For the text-containing cell, return its midpoint in [X, Y] coordinate format. 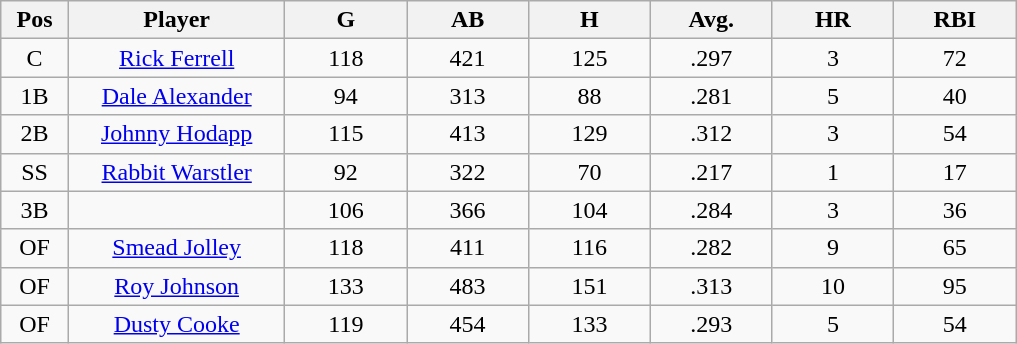
Rabbit Warstler [176, 172]
115 [346, 134]
Avg. [711, 20]
72 [955, 58]
17 [955, 172]
Dusty Cooke [176, 324]
Smead Jolley [176, 248]
116 [589, 248]
119 [346, 324]
95 [955, 286]
Roy Johnson [176, 286]
104 [589, 210]
.282 [711, 248]
.297 [711, 58]
421 [468, 58]
Dale Alexander [176, 96]
RBI [955, 20]
322 [468, 172]
65 [955, 248]
106 [346, 210]
.312 [711, 134]
.217 [711, 172]
Johnny Hodapp [176, 134]
Pos [35, 20]
70 [589, 172]
.281 [711, 96]
.313 [711, 286]
151 [589, 286]
Rick Ferrell [176, 58]
G [346, 20]
10 [833, 286]
483 [468, 286]
HR [833, 20]
411 [468, 248]
1B [35, 96]
413 [468, 134]
125 [589, 58]
454 [468, 324]
40 [955, 96]
.284 [711, 210]
AB [468, 20]
3B [35, 210]
SS [35, 172]
36 [955, 210]
1 [833, 172]
.293 [711, 324]
366 [468, 210]
H [589, 20]
94 [346, 96]
313 [468, 96]
9 [833, 248]
C [35, 58]
129 [589, 134]
2B [35, 134]
92 [346, 172]
Player [176, 20]
88 [589, 96]
